Scan for the cell matching the given text and deliver its (X, Y) coordinate at center. 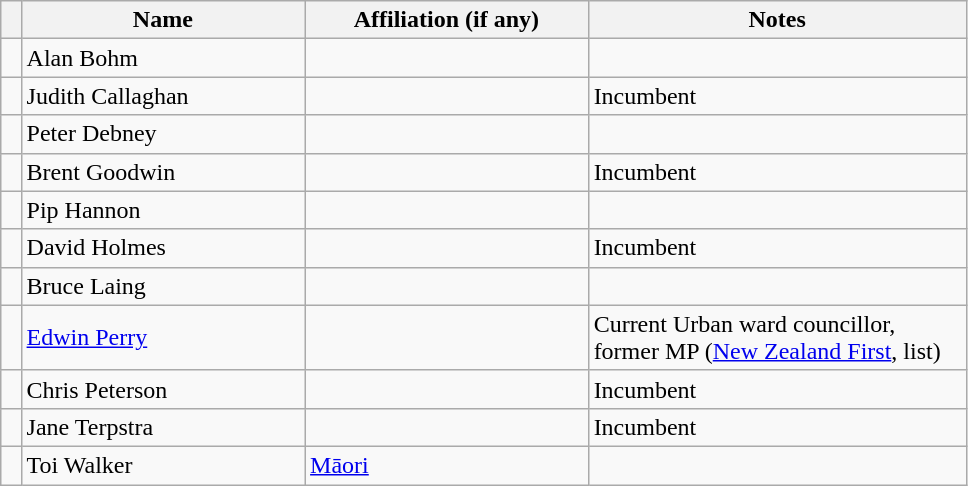
Toi Walker (163, 465)
Bruce Laing (163, 286)
Name (163, 20)
Edwin Perry (163, 338)
Judith Callaghan (163, 96)
Jane Terpstra (163, 427)
Chris Peterson (163, 389)
Current Urban ward councillor, former MP (New Zealand First, list) (777, 338)
Pip Hannon (163, 210)
Notes (777, 20)
David Holmes (163, 248)
Brent Goodwin (163, 172)
Māori (447, 465)
Affiliation (if any) (447, 20)
Alan Bohm (163, 58)
Peter Debney (163, 134)
